For the text-containing cell, return its midpoint in (x, y) coordinate format. 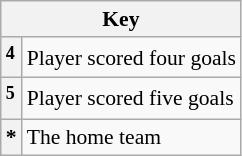
The home team (132, 137)
Key (121, 19)
Player scored four goals (132, 58)
* (12, 137)
5 (12, 98)
Player scored five goals (132, 98)
4 (12, 58)
